Find where the given text appears and provide that cell's center as [x, y] coordinate. 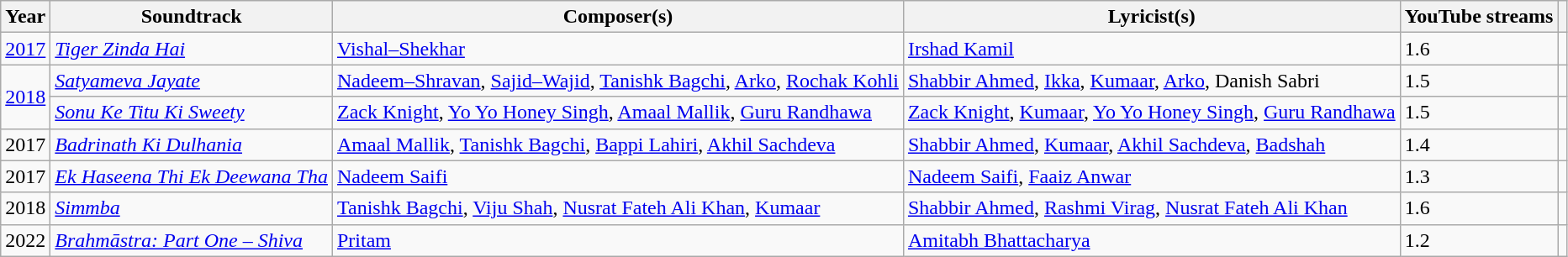
Amaal Mallik, Tanishk Bagchi, Bappi Lahiri, Akhil Sachdeva [617, 144]
Soundtrack [192, 17]
1.4 [1479, 144]
Lyricist(s) [1152, 17]
Amitabh Bhattacharya [1152, 240]
Vishal–Shekhar [617, 49]
Shabbir Ahmed, Ikka, Kumaar, Arko, Danish Sabri [1152, 81]
Tanishk Bagchi, Viju Shah, Nusrat Fateh Ali Khan, Kumaar [617, 208]
Shabbir Ahmed, Rashmi Virag, Nusrat Fateh Ali Khan [1152, 208]
Year [25, 17]
Badrinath Ki Dulhania [192, 144]
Tiger Zinda Hai [192, 49]
Zack Knight, Kumaar, Yo Yo Honey Singh, Guru Randhawa [1152, 113]
YouTube streams [1479, 17]
1.2 [1479, 240]
Nadeem Saifi [617, 176]
Nadeem Saifi, Faaiz Anwar [1152, 176]
Ek Haseena Thi Ek Deewana Tha [192, 176]
Nadeem–Shravan, Sajid–Wajid, Tanishk Bagchi, Arko, Rochak Kohli [617, 81]
Shabbir Ahmed, Kumaar, Akhil Sachdeva, Badshah [1152, 144]
Composer(s) [617, 17]
Simmba [192, 208]
Zack Knight, Yo Yo Honey Singh, Amaal Mallik, Guru Randhawa [617, 113]
Satyameva Jayate [192, 81]
Irshad Kamil [1152, 49]
Sonu Ke Titu Ki Sweety [192, 113]
2022 [25, 240]
1.3 [1479, 176]
Pritam [617, 240]
Brahmāstra: Part One – Shiva [192, 240]
